From the cell containing the given text, extract its center point as [x, y] coordinate. 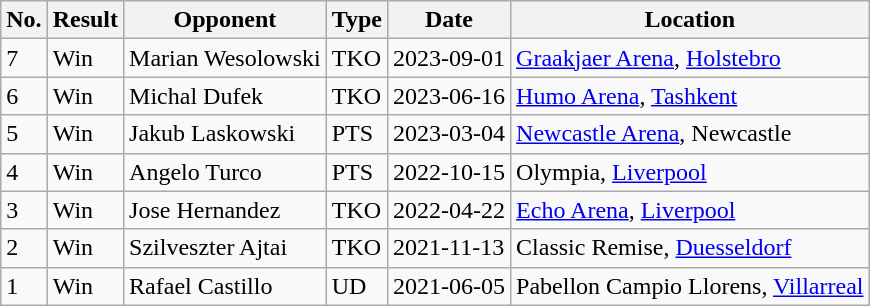
Newcastle Arena, Newcastle [690, 134]
2023-09-01 [450, 58]
2023-03-04 [450, 134]
Graakjaer Arena, Holstebro [690, 58]
Date [450, 20]
Echo Arena, Liverpool [690, 210]
1 [24, 286]
3 [24, 210]
2022-04-22 [450, 210]
7 [24, 58]
4 [24, 172]
2021-11-13 [450, 248]
6 [24, 96]
2021-06-05 [450, 286]
No. [24, 20]
Result [85, 20]
5 [24, 134]
Location [690, 20]
Humo Arena, Tashkent [690, 96]
2 [24, 248]
UD [356, 286]
Jakub Laskowski [226, 134]
Rafael Castillo [226, 286]
Angelo Turco [226, 172]
Marian Wesolowski [226, 58]
Olympia, Liverpool [690, 172]
Pabellon Campio Llorens, Villarreal [690, 286]
Szilveszter Ajtai [226, 248]
2022-10-15 [450, 172]
Jose Hernandez [226, 210]
Type [356, 20]
2023-06-16 [450, 96]
Opponent [226, 20]
Michal Dufek [226, 96]
Classic Remise, Duesseldorf [690, 248]
